Provide the (X, Y) coordinate of the cell's center where the given text is located.  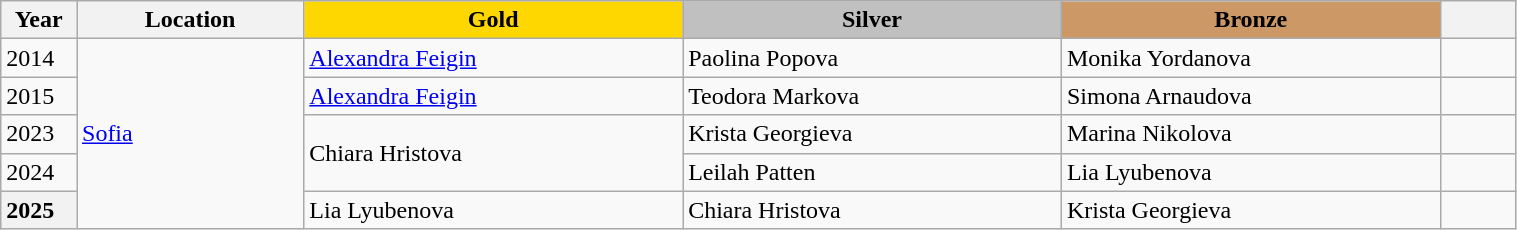
Marina Nikolova (1250, 134)
2023 (39, 134)
2025 (39, 210)
Paolina Popova (872, 58)
Teodora Markova (872, 96)
Year (39, 20)
2014 (39, 58)
2015 (39, 96)
Silver (872, 20)
Sofia (190, 134)
Gold (494, 20)
Monika Yordanova (1250, 58)
Simona Arnaudova (1250, 96)
Bronze (1250, 20)
Leilah Patten (872, 172)
2024 (39, 172)
Location (190, 20)
